Search for the cell housing the specified text and yield its [X, Y] center coordinate. 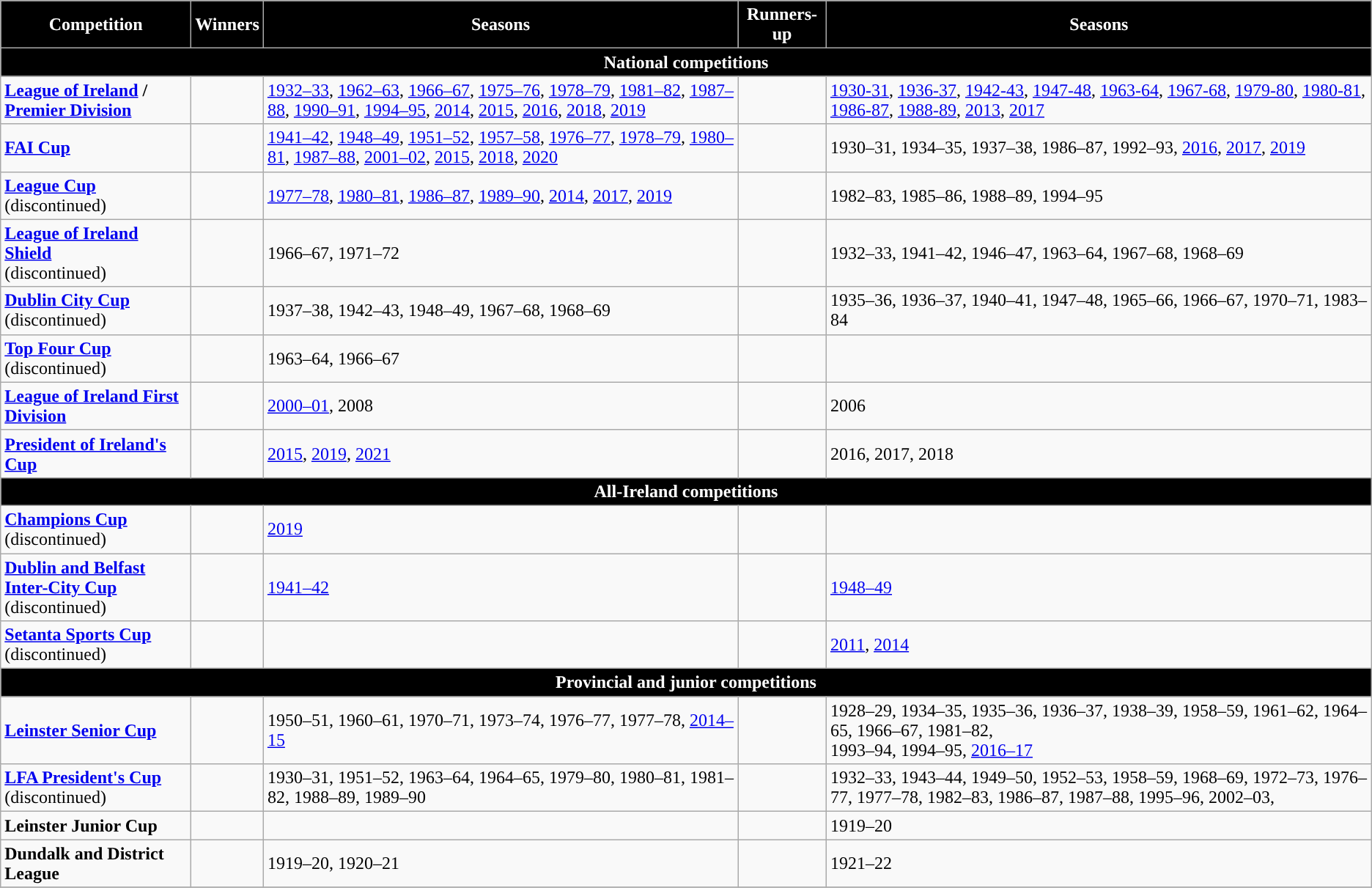
2016, 2017, 2018 [1099, 453]
1977–78, 1980–81, 1986–87, 1989–90, 2014, 2017, 2019 [500, 195]
Leinster Senior Cup [96, 730]
1932–33, 1941–42, 1946–47, 1963–64, 1967–68, 1968–69 [1099, 253]
League of Ireland Shield(discontinued) [96, 253]
Setanta Sports Cup(discontinued) [96, 645]
Runners-up [783, 25]
Dublin and Belfast Inter-City Cup(discontinued) [96, 587]
2011, 2014 [1099, 645]
President of Ireland's Cup [96, 453]
Champions Cup(discontinued) [96, 529]
League of Ireland / Premier Division [96, 100]
2015, 2019, 2021 [500, 453]
1950–51, 1960–61, 1970–71, 1973–74, 1976–77, 1977–78, 2014–15 [500, 730]
LFA President's Cup(discontinued) [96, 788]
1930–31, 1934–35, 1937–38, 1986–87, 1992–93, 2016, 2017, 2019 [1099, 148]
All-Ireland competitions [686, 491]
2000–01, 2008 [500, 406]
Dundalk and District League [96, 864]
1948–49 [1099, 587]
2006 [1099, 406]
FAI Cup [96, 148]
League of Ireland First Division [96, 406]
1935–36, 1936–37, 1940–41, 1947–48, 1965–66, 1966–67, 1970–71, 1983–84 [1099, 311]
Leinster Junior Cup [96, 826]
1966–67, 1971–72 [500, 253]
National competitions [686, 62]
Top Four Cup(discontinued) [96, 358]
Dublin City Cup(discontinued) [96, 311]
1932–33, 1962–63, 1966–67, 1975–76, 1978–79, 1981–82, 1987–88, 1990–91, 1994–95, 2014, 2015, 2016, 2018, 2019 [500, 100]
1930-31, 1936-37, 1942-43, 1947-48, 1963-64, 1967-68, 1979-80, 1980-81, 1986-87, 1988-89, 2013, 2017 [1099, 100]
1932–33, 1943–44, 1949–50, 1952–53, 1958–59, 1968–69, 1972–73, 1976–77, 1977–78, 1982–83, 1986–87, 1987–88, 1995–96, 2002–03, [1099, 788]
1941–42 [500, 587]
Competition [96, 25]
1930–31, 1951–52, 1963–64, 1964–65, 1979–80, 1980–81, 1981–82, 1988–89, 1989–90 [500, 788]
1982–83, 1985–86, 1988–89, 1994–95 [1099, 195]
1928–29, 1934–35, 1935–36, 1936–37, 1938–39, 1958–59, 1961–62, 1964–65, 1966–67, 1981–82,1993–94, 1994–95, 2016–17 [1099, 730]
Winners [227, 25]
1941–42, 1948–49, 1951–52, 1957–58, 1976–77, 1978–79, 1980–81, 1987–88, 2001–02, 2015, 2018, 2020 [500, 148]
League Cup(discontinued) [96, 195]
1937–38, 1942–43, 1948–49, 1967–68, 1968–69 [500, 311]
1919–20 [1099, 826]
2019 [500, 529]
Provincial and junior competitions [686, 683]
1963–64, 1966–67 [500, 358]
1921–22 [1099, 864]
1919–20, 1920–21 [500, 864]
